Return the (x, y) coordinate for the center point of the cell that contains the specified text.  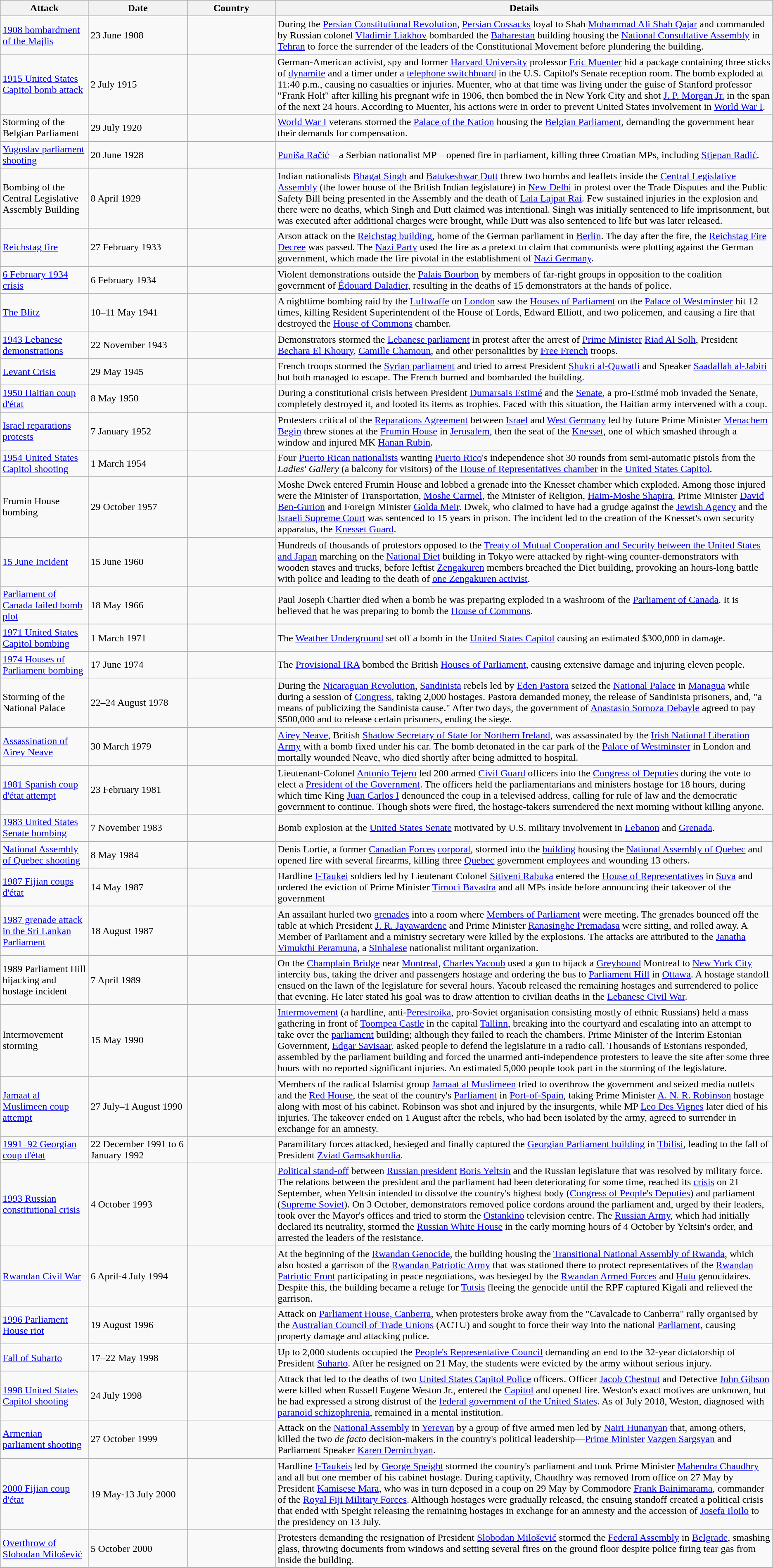
1991–92 Georgian coup d'état (45, 1150)
23 February 1981 (138, 790)
8 May 1950 (138, 398)
World War I veterans stormed the Palace of the Nation housing the Belgian Parliament, demanding the government hear their demands for compensation. (524, 128)
1974 Houses of Parliament bombing (45, 665)
The Weather Underground set off a bomb in the United States Capitol causing an estimated $300,000 in damage. (524, 638)
1983 United States Senate bombing (45, 828)
15 June Incident (45, 562)
22–24 August 1978 (138, 703)
Assassination of Airey Neave (45, 746)
15 May 1990 (138, 1040)
Israel reparations protests (45, 431)
Storming of the Belgian Parliament (45, 128)
Yugoslav parliament shooting (45, 154)
10–11 May 1941 (138, 312)
Rwandan Civil War (45, 1276)
7 April 1989 (138, 980)
Parliament of Canada failed bomb plot (45, 605)
27 July–1 August 1990 (138, 1106)
1954 United States Capitol shooting (45, 463)
5 October 2000 (138, 1549)
Bombing of the Central Legislative Assembly Building (45, 198)
1 March 1954 (138, 463)
Frumin House bombing (45, 507)
15 June 1960 (138, 562)
30 March 1979 (138, 746)
1950 Haitian coup d'état (45, 398)
1915 United States Capitol bomb attack (45, 84)
18 May 1966 (138, 605)
Details (524, 8)
Fall of Suharto (45, 1358)
Overthrow of Slobodan Milošević (45, 1549)
19 May-13 July 2000 (138, 1494)
Date (138, 8)
Bomb explosion at the United States Senate motivated by U.S. military involvement in Lebanon and Grenada. (524, 828)
7 January 1952 (138, 431)
1987 Fijian coups d'état (45, 887)
4 October 1993 (138, 1205)
Jamaat al Muslimeen coup attempt (45, 1106)
The Blitz (45, 312)
Reichstag fire (45, 247)
Storming of the National Palace (45, 703)
2 July 1915 (138, 84)
14 May 1987 (138, 887)
Intermovement storming (45, 1040)
6 April-4 July 1994 (138, 1276)
24 July 1998 (138, 1396)
1943 Lebanese demonstrations (45, 344)
Puniša Račić – a Serbian nationalist MP – opened fire in parliament, killing three Croatian MPs, including Stjepan Radić. (524, 154)
The Provisional IRA bombed the British Houses of Parliament, causing extensive damage and injuring eleven people. (524, 665)
23 June 1908 (138, 35)
Attack (45, 8)
19 August 1996 (138, 1325)
1908 bombardment of the Majlis (45, 35)
27 February 1933 (138, 247)
7 November 1983 (138, 828)
Levant Crisis (45, 372)
1987 grenade attack in the Sri Lankan Parliament (45, 931)
17 June 1974 (138, 665)
1 March 1971 (138, 638)
6 February 1934 crisis (45, 280)
Armenian parliament shooting (45, 1439)
1996 Parliament House riot (45, 1325)
1993 Russian constitutional crisis (45, 1205)
8 May 1984 (138, 855)
1989 Parliament Hill hijacking and hostage incident (45, 980)
18 August 1987 (138, 931)
29 July 1920 (138, 128)
29 May 1945 (138, 372)
6 February 1934 (138, 280)
National Assembly of Quebec shooting (45, 855)
22 December 1991 to 6 January 1992 (138, 1150)
1971 United States Capitol bombing (45, 638)
17–22 May 1998 (138, 1358)
8 April 1929 (138, 198)
2000 Fijian coup d'état (45, 1494)
1998 United States Capitol shooting (45, 1396)
29 October 1957 (138, 507)
Country (231, 8)
22 November 1943 (138, 344)
20 June 1928 (138, 154)
27 October 1999 (138, 1439)
1981 Spanish coup d'état attempt (45, 790)
